Return the [X, Y] coordinate for the center point of the cell that contains the specified text.  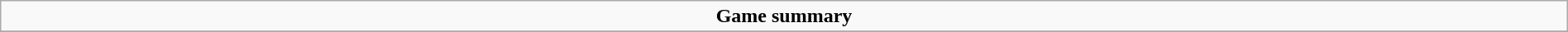
Game summary [784, 16]
